Find where the given text appears and provide that cell's center as [X, Y] coordinate. 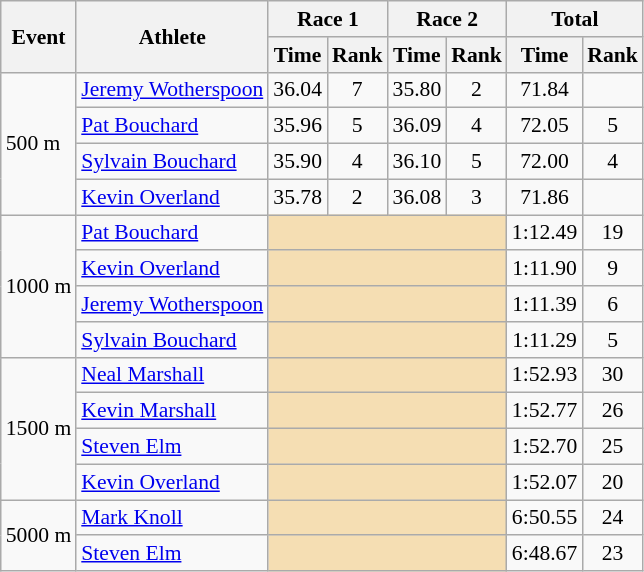
1:11.29 [544, 340]
1:52.93 [544, 375]
Total [575, 19]
36.10 [418, 162]
1:52.70 [544, 447]
7 [358, 90]
72.00 [544, 162]
Neal Marshall [172, 375]
1:12.49 [544, 233]
26 [612, 411]
20 [612, 482]
25 [612, 447]
30 [612, 375]
Mark Knoll [172, 518]
Event [38, 36]
19 [612, 233]
Race 1 [328, 19]
35.96 [298, 126]
1:52.07 [544, 482]
71.86 [544, 197]
24 [612, 518]
1:52.77 [544, 411]
1:11.90 [544, 269]
6:48.67 [544, 554]
6 [612, 304]
36.04 [298, 90]
6:50.55 [544, 518]
23 [612, 554]
Race 2 [448, 19]
35.80 [418, 90]
5000 m [38, 536]
1000 m [38, 286]
72.05 [544, 126]
71.84 [544, 90]
36.08 [418, 197]
Athlete [172, 36]
9 [612, 269]
35.78 [298, 197]
3 [476, 197]
36.09 [418, 126]
1500 m [38, 428]
35.90 [298, 162]
Kevin Marshall [172, 411]
1:11.39 [544, 304]
500 m [38, 143]
